Output the (X, Y) coordinate of the center of the cell containing the given text.  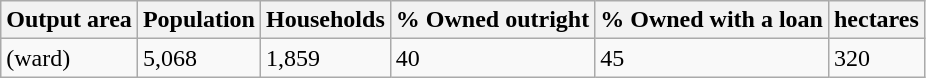
% Owned outright (492, 20)
5,068 (198, 58)
% Owned with a loan (712, 20)
hectares (876, 20)
Output area (70, 20)
Population (198, 20)
40 (492, 58)
(ward) (70, 58)
Households (325, 20)
320 (876, 58)
1,859 (325, 58)
45 (712, 58)
